From the cell containing the given text, extract its center point as (x, y) coordinate. 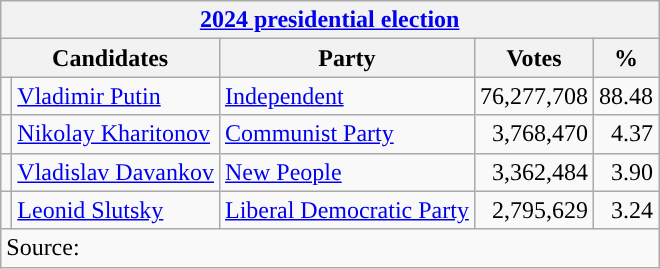
Leonid Slutsky (116, 210)
% (626, 58)
88.48 (626, 96)
Independent (346, 96)
76,277,708 (534, 96)
Party (346, 58)
Source: (330, 248)
New People (346, 172)
3.24 (626, 210)
3.90 (626, 172)
Nikolay Kharitonov (116, 134)
4.37 (626, 134)
3,362,484 (534, 172)
Communist Party (346, 134)
2024 presidential election (330, 20)
3,768,470 (534, 134)
Votes (534, 58)
2,795,629 (534, 210)
Vladislav Davankov (116, 172)
Liberal Democratic Party (346, 210)
Candidates (110, 58)
Vladimir Putin (116, 96)
